Pinpoint the cell where the given text exists, returning its [X, Y] midpoint coordinate. 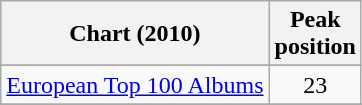
23 [315, 85]
Chart (2010) [135, 34]
European Top 100 Albums [135, 85]
Peakposition [315, 34]
